Provide the [X, Y] coordinate of the cell's center where the given text is located.  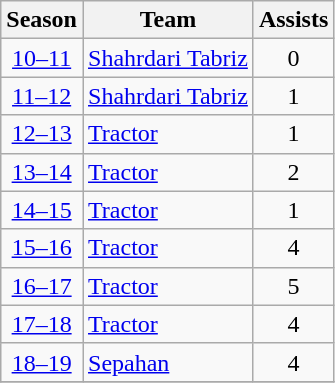
Sepahan [168, 362]
5 [293, 286]
11–12 [42, 96]
18–19 [42, 362]
0 [293, 58]
13–14 [42, 172]
2 [293, 172]
17–18 [42, 324]
14–15 [42, 210]
10–11 [42, 58]
12–13 [42, 134]
Team [168, 20]
15–16 [42, 248]
16–17 [42, 286]
Season [42, 20]
Assists [293, 20]
